Return [X, Y] of the center of cell containing provided text 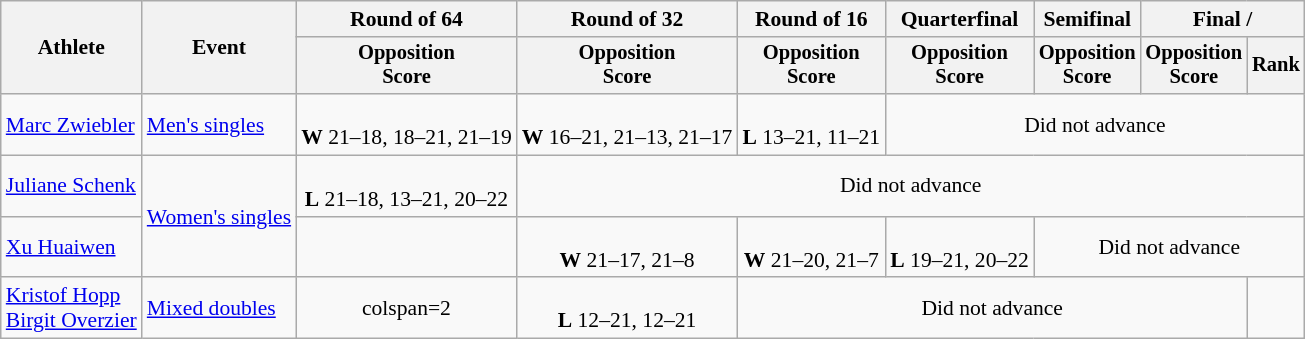
Round of 64 [406, 19]
L 21–18, 13–21, 20–22 [406, 186]
W 16–21, 21–13, 21–17 [628, 124]
W 21–20, 21–7 [811, 248]
L 19–21, 20–22 [960, 248]
Marc Zwiebler [72, 124]
Athlete [72, 48]
Juliane Schenk [72, 186]
Rank [1276, 66]
Xu Huaiwen [72, 248]
colspan=2 [406, 308]
Final / [1222, 19]
Quarterfinal [960, 19]
Round of 16 [811, 19]
W 21–18, 18–21, 21–19 [406, 124]
Mixed doubles [219, 308]
W 21–17, 21–8 [628, 248]
Kristof HoppBirgit Overzier [72, 308]
L 12–21, 12–21 [628, 308]
Men's singles [219, 124]
Semifinal [1088, 19]
Round of 32 [628, 19]
Women's singles [219, 217]
Event [219, 48]
L 13–21, 11–21 [811, 124]
